Output the [x, y] coordinate of the center of the cell containing the given text.  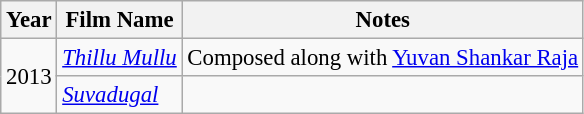
Notes [382, 20]
Film Name [120, 20]
Suvadugal [120, 95]
2013 [29, 76]
Thillu Mullu [120, 58]
Composed along with Yuvan Shankar Raja [382, 58]
Year [29, 20]
